Scan for the cell matching the given text and deliver its [x, y] coordinate at center. 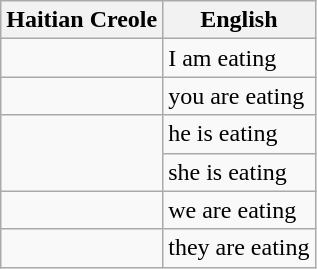
they are eating [239, 248]
she is eating [239, 172]
we are eating [239, 210]
Haitian Creole [82, 20]
English [239, 20]
I am eating [239, 58]
he is eating [239, 134]
you are eating [239, 96]
